Scan for the cell matching the given text and deliver its [x, y] coordinate at center. 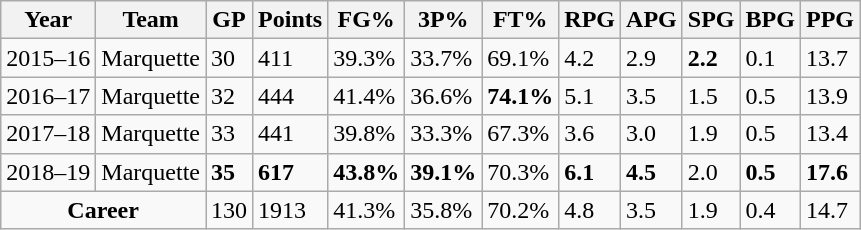
13.7 [830, 58]
Career [104, 210]
GP [230, 20]
2015–16 [48, 58]
74.1% [520, 96]
30 [230, 58]
69.1% [520, 58]
1913 [290, 210]
Team [151, 20]
39.1% [444, 172]
APG [652, 20]
39.3% [366, 58]
3.6 [590, 134]
3P% [444, 20]
2.0 [711, 172]
35.8% [444, 210]
14.7 [830, 210]
2016–17 [48, 96]
5.1 [590, 96]
SPG [711, 20]
13.9 [830, 96]
444 [290, 96]
36.6% [444, 96]
0.1 [770, 58]
3.0 [652, 134]
1.5 [711, 96]
BPG [770, 20]
2018–19 [48, 172]
FT% [520, 20]
411 [290, 58]
70.2% [520, 210]
33.7% [444, 58]
33 [230, 134]
Points [290, 20]
0.4 [770, 210]
17.6 [830, 172]
130 [230, 210]
2017–18 [48, 134]
617 [290, 172]
4.5 [652, 172]
35 [230, 172]
441 [290, 134]
6.1 [590, 172]
41.3% [366, 210]
4.2 [590, 58]
43.8% [366, 172]
2.2 [711, 58]
70.3% [520, 172]
2.9 [652, 58]
39.8% [366, 134]
13.4 [830, 134]
PPG [830, 20]
RPG [590, 20]
4.8 [590, 210]
67.3% [520, 134]
33.3% [444, 134]
FG% [366, 20]
41.4% [366, 96]
32 [230, 96]
Year [48, 20]
